Identify which cell holds the provided text, then report its (x, y) central coordinate. 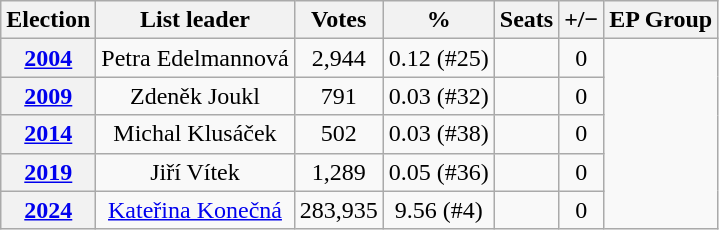
0.03 (#38) (438, 134)
0.03 (#32) (438, 96)
Michal Klusáček (195, 134)
9.56 (#4) (438, 210)
283,935 (338, 210)
2014 (48, 134)
% (438, 20)
791 (338, 96)
2004 (48, 58)
Petra Edelmannová (195, 58)
EP Group (661, 20)
Votes (338, 20)
2024 (48, 210)
2019 (48, 172)
Kateřina Konečná (195, 210)
2,944 (338, 58)
Seats (526, 20)
Election (48, 20)
2009 (48, 96)
Zdeněk Joukl (195, 96)
Jiří Vítek (195, 172)
0.05 (#36) (438, 172)
0.12 (#25) (438, 58)
+/− (582, 20)
List leader (195, 20)
1,289 (338, 172)
502 (338, 134)
